Scan for the cell matching the given text and deliver its (x, y) coordinate at center. 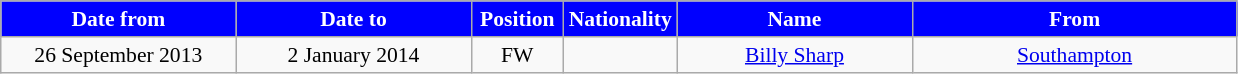
Position (518, 19)
Date to (354, 19)
Name (794, 19)
Southampton (1074, 55)
26 September 2013 (118, 55)
Date from (118, 19)
Nationality (620, 19)
2 January 2014 (354, 55)
FW (518, 55)
From (1074, 19)
Billy Sharp (794, 55)
